Output the (X, Y) coordinate of the center of the cell containing the given text.  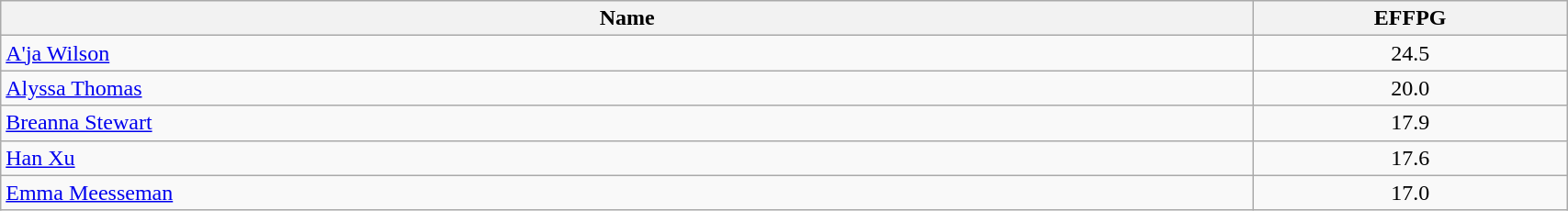
Alyssa Thomas (627, 88)
24.5 (1411, 53)
EFFPG (1411, 18)
Name (627, 18)
Han Xu (627, 158)
20.0 (1411, 88)
17.0 (1411, 193)
17.9 (1411, 123)
A'ja Wilson (627, 53)
Emma Meesseman (627, 193)
Breanna Stewart (627, 123)
17.6 (1411, 158)
